Return [x, y] of the center of cell containing provided text 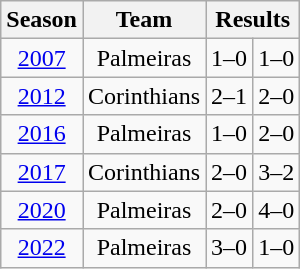
2016 [42, 134]
4–0 [276, 210]
2012 [42, 96]
Results [253, 20]
3–0 [230, 248]
3–2 [276, 172]
Team [144, 20]
2017 [42, 172]
2–1 [230, 96]
2022 [42, 248]
2007 [42, 58]
2020 [42, 210]
Season [42, 20]
